For the text-containing cell, return its midpoint in [x, y] coordinate format. 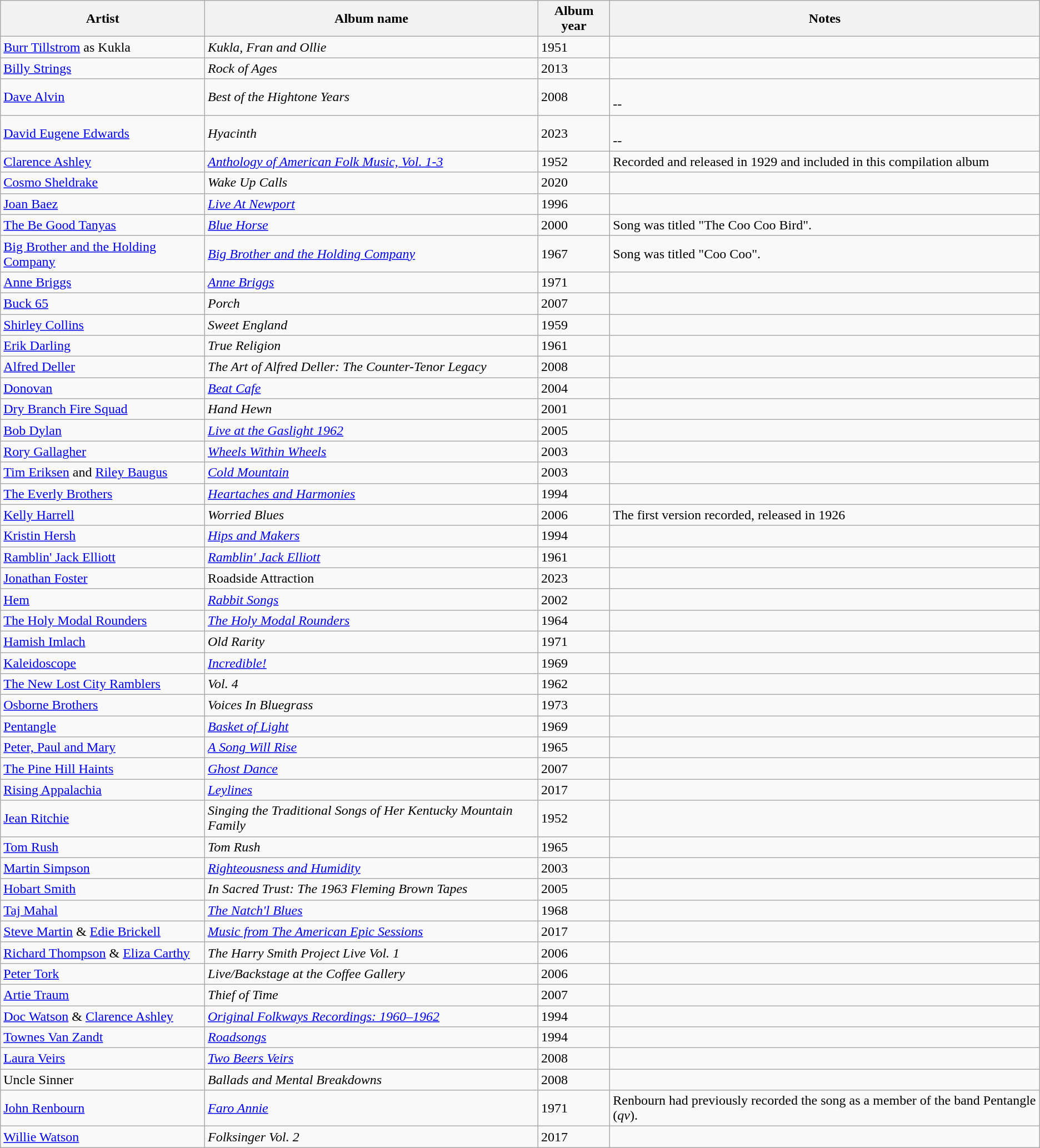
2000 [573, 225]
Worried Blues [372, 515]
Album name [372, 19]
1967 [573, 253]
Basket of Light [372, 726]
1973 [573, 705]
Rabbit Songs [372, 599]
Jean Ritchie [103, 819]
Renbourn had previously recorded the song as a member of the band Pentangle (qv). [824, 1109]
Kukla, Fran and Ollie [372, 47]
Alfred Deller [103, 367]
Martin Simpson [103, 868]
Hamish Imlach [103, 641]
Anthology of American Folk Music, Vol. 1-3 [372, 162]
A Song Will Rise [372, 748]
Best of the Hightone Years [372, 97]
Dave Alvin [103, 97]
Osborne Brothers [103, 705]
Original Folkways Recordings: 1960–1962 [372, 1016]
Rising Appalachia [103, 790]
Wheels Within Wheels [372, 452]
Laura Veirs [103, 1059]
1962 [573, 684]
Voices In Bluegrass [372, 705]
Live at the Gaslight 1962 [372, 430]
Ghost Dance [372, 769]
Shirley Collins [103, 325]
Song was titled "The Coo Coo Bird". [824, 225]
The Natch'l Blues [372, 910]
Ballads and Mental Breakdowns [372, 1080]
Richard Thompson & Eliza Carthy [103, 953]
Hand Hewn [372, 409]
Wake Up Calls [372, 183]
Willie Watson [103, 1137]
1996 [573, 204]
Recorded and released in 1929 and included in this compilation album [824, 162]
Doc Watson & Clarence Ashley [103, 1016]
The New Lost City Ramblers [103, 684]
Peter, Paul and Mary [103, 748]
Heartaches and Harmonies [372, 494]
Live At Newport [372, 204]
Thief of Time [372, 995]
Cosmo Sheldrake [103, 183]
Notes [824, 19]
Sweet England [372, 325]
Roadside Attraction [372, 578]
True Religion [372, 346]
Old Rarity [372, 641]
Kaleidoscope [103, 663]
Joan Baez [103, 204]
The Be Good Tanyas [103, 225]
Dry Branch Fire Squad [103, 409]
Rory Gallagher [103, 452]
Pentangle [103, 726]
Taj Mahal [103, 910]
Buck 65 [103, 303]
Uncle Sinner [103, 1080]
Blue Horse [372, 225]
1964 [573, 620]
2020 [573, 183]
Incredible! [372, 663]
Clarence Ashley [103, 162]
Porch [372, 303]
In Sacred Trust: The 1963 Fleming Brown Tapes [372, 889]
Jonathan Foster [103, 578]
Burr Tillstrom as Kukla [103, 47]
The Harry Smith Project Live Vol. 1 [372, 953]
Cold Mountain [372, 473]
The Art of Alfred Deller: The Counter-Tenor Legacy [372, 367]
John Renbourn [103, 1109]
The Everly Brothers [103, 494]
Beat Cafe [372, 388]
Kristin Hersh [103, 536]
Album year [573, 19]
Roadsongs [372, 1037]
Billy Strings [103, 68]
Music from The American Epic Sessions [372, 931]
David Eugene Edwards [103, 133]
Vol. 4 [372, 684]
Singing the Traditional Songs of Her Kentucky Mountain Family [372, 819]
Artie Traum [103, 995]
1951 [573, 47]
Two Beers Veirs [372, 1059]
Steve Martin & Edie Brickell [103, 931]
2001 [573, 409]
Rock of Ages [372, 68]
Folksinger Vol. 2 [372, 1137]
Live/Backstage at the Coffee Gallery [372, 974]
Leylines [372, 790]
1959 [573, 325]
Righteousness and Humidity [372, 868]
Artist [103, 19]
Tim Eriksen and Riley Baugus [103, 473]
Hyacinth [372, 133]
Bob Dylan [103, 430]
2013 [573, 68]
Erik Darling [103, 346]
The Pine Hill Haints [103, 769]
Townes Van Zandt [103, 1037]
Hem [103, 599]
Peter Tork [103, 974]
2002 [573, 599]
Kelly Harrell [103, 515]
Song was titled "Coo Coo". [824, 253]
1968 [573, 910]
Donovan [103, 388]
Faro Annie [372, 1109]
Hobart Smith [103, 889]
The first version recorded, released in 1926 [824, 515]
Hips and Makers [372, 536]
2004 [573, 388]
